From the cell containing the given text, extract its center point as (X, Y) coordinate. 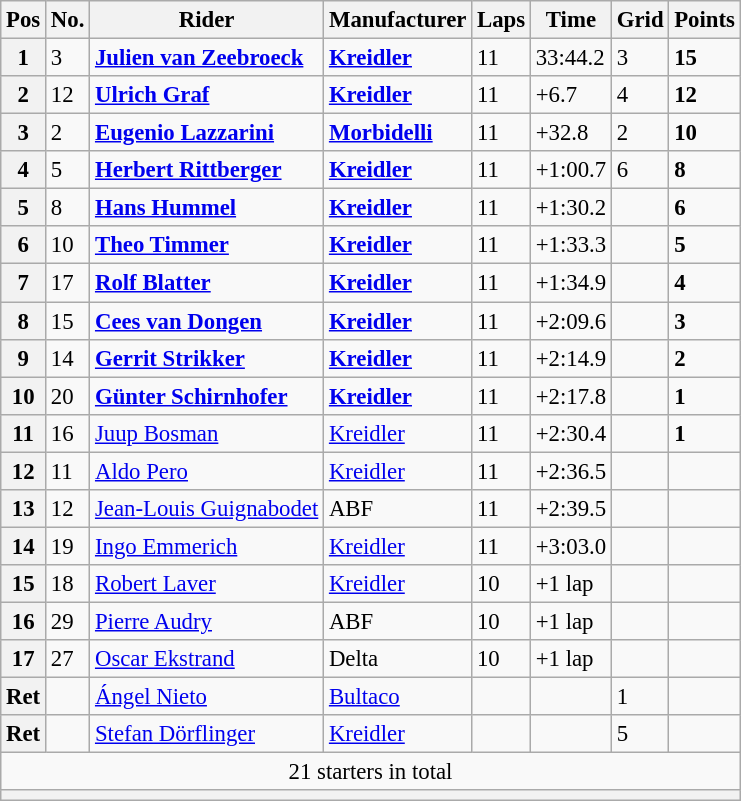
Time (570, 20)
Ulrich Graf (207, 95)
Aldo Pero (207, 471)
Grid (640, 20)
Hans Hummel (207, 208)
+32.8 (570, 133)
19 (68, 546)
33:44.2 (570, 58)
+6.7 (570, 95)
Rider (207, 20)
Jean-Louis Guignabodet (207, 509)
+2:36.5 (570, 471)
Julien van Zeebroeck (207, 58)
Stefan Dörflinger (207, 734)
Gerrit Strikker (207, 358)
Ángel Nieto (207, 697)
+2:09.6 (570, 321)
+1:30.2 (570, 208)
Herbert Rittberger (207, 170)
27 (68, 659)
29 (68, 621)
Theo Timmer (207, 245)
+3:03.0 (570, 546)
Bultaco (398, 697)
21 starters in total (371, 772)
Eugenio Lazzarini (207, 133)
Pos (24, 20)
No. (68, 20)
+2:39.5 (570, 509)
Laps (502, 20)
+2:30.4 (570, 433)
Rolf Blatter (207, 283)
Pierre Audry (207, 621)
Oscar Ekstrand (207, 659)
Points (704, 20)
Cees van Dongen (207, 321)
20 (68, 396)
13 (24, 509)
Robert Laver (207, 584)
Delta (398, 659)
18 (68, 584)
Günter Schirnhofer (207, 396)
+1:33.3 (570, 245)
+1:34.9 (570, 283)
+2:14.9 (570, 358)
+2:17.8 (570, 396)
7 (24, 283)
Manufacturer (398, 20)
+1:00.7 (570, 170)
Juup Bosman (207, 433)
9 (24, 358)
Morbidelli (398, 133)
Ingo Emmerich (207, 546)
